Return the (X, Y) coordinate for the center point of the cell that contains the specified text.  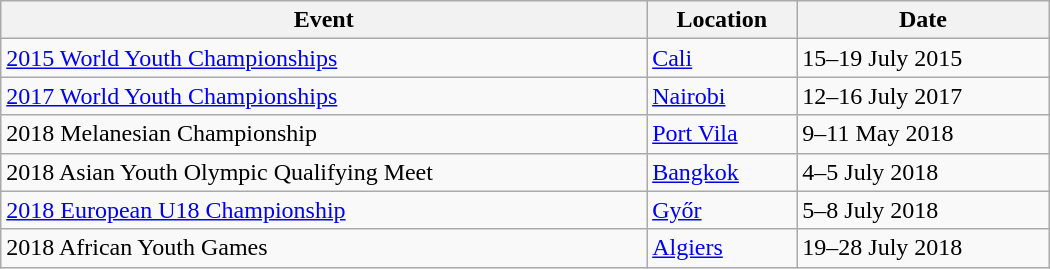
2018 European U18 Championship (324, 210)
Date (923, 20)
9–11 May 2018 (923, 134)
2018 African Youth Games (324, 248)
Nairobi (722, 96)
12–16 July 2017 (923, 96)
2017 World Youth Championships (324, 96)
Cali (722, 58)
Port Vila (722, 134)
2015 World Youth Championships (324, 58)
Bangkok (722, 172)
2018 Asian Youth Olympic Qualifying Meet (324, 172)
5–8 July 2018 (923, 210)
Location (722, 20)
19–28 July 2018 (923, 248)
Győr (722, 210)
Algiers (722, 248)
Event (324, 20)
2018 Melanesian Championship (324, 134)
15–19 July 2015 (923, 58)
4–5 July 2018 (923, 172)
